Scan for the cell matching the given text and deliver its [x, y] coordinate at center. 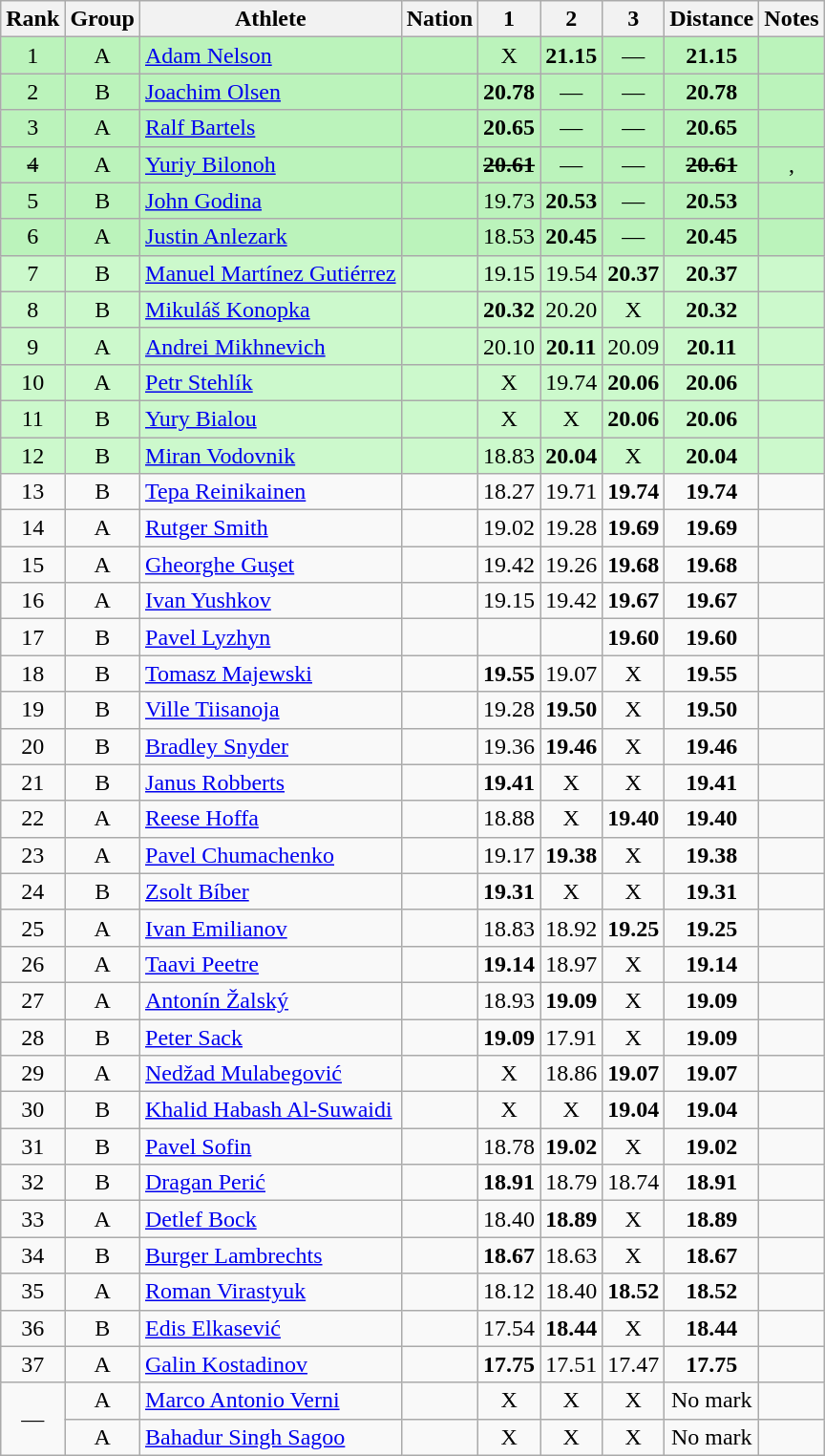
Justin Anlezark [271, 237]
28 [32, 1037]
18.78 [510, 1146]
Peter Sack [271, 1037]
19.54 [571, 273]
21 [32, 782]
13 [32, 492]
19.17 [510, 855]
25 [32, 928]
10 [32, 382]
Galin Kostadinov [271, 1364]
17.91 [571, 1037]
Rank [32, 19]
Detlef Bock [271, 1219]
20.10 [510, 346]
Yury Bialou [271, 418]
Pavel Lyzhyn [271, 637]
Yuriy Bilonoh [271, 164]
19.73 [510, 201]
Manuel Martínez Gutiérrez [271, 273]
Tomasz Majewski [271, 674]
12 [32, 456]
15 [32, 565]
8 [32, 310]
19.36 [510, 746]
18.92 [571, 928]
33 [32, 1219]
20.09 [634, 346]
Miran Vodovnik [271, 456]
Group [103, 19]
Zsolt Bíber [271, 891]
Bahadur Singh Sagoo [271, 1437]
17.47 [634, 1364]
Ralf Bartels [271, 128]
31 [32, 1146]
Pavel Sofin [271, 1146]
17.51 [571, 1364]
Notes [792, 19]
34 [32, 1255]
7 [32, 273]
20 [32, 746]
John Godina [271, 201]
Antonín Žalský [271, 1000]
, [792, 164]
Roman Virastyuk [271, 1292]
4 [32, 164]
Pavel Chumachenko [271, 855]
Janus Robberts [271, 782]
18.79 [571, 1183]
29 [32, 1074]
14 [32, 528]
20.20 [571, 310]
18.53 [510, 237]
19.26 [571, 565]
18.27 [510, 492]
Dragan Perić [271, 1183]
18.88 [510, 819]
11 [32, 418]
18.93 [510, 1000]
Tepa Reinikainen [271, 492]
16 [32, 601]
19 [32, 710]
23 [32, 855]
Edis Elkasević [271, 1328]
Ville Tiisanoja [271, 710]
22 [32, 819]
Adam Nelson [271, 55]
27 [32, 1000]
Bradley Snyder [271, 746]
24 [32, 891]
17.54 [510, 1328]
18.97 [571, 964]
Marco Antonio Verni [271, 1401]
5 [32, 201]
Nedžad Mulabegović [271, 1074]
18.63 [571, 1255]
17 [32, 637]
Rutger Smith [271, 528]
Ivan Emilianov [271, 928]
32 [32, 1183]
Reese Hoffa [271, 819]
Nation [439, 19]
18.74 [634, 1183]
37 [32, 1364]
Athlete [271, 19]
9 [32, 346]
Khalid Habash Al-Suwaidi [271, 1110]
26 [32, 964]
18.12 [510, 1292]
Joachim Olsen [271, 92]
19.71 [571, 492]
Ivan Yushkov [271, 601]
18 [32, 674]
36 [32, 1328]
Burger Lambrechts [271, 1255]
35 [32, 1292]
Distance [712, 19]
Gheorghe Guşet [271, 565]
Mikuláš Konopka [271, 310]
6 [32, 237]
Taavi Peetre [271, 964]
18.86 [571, 1074]
Andrei Mikhnevich [271, 346]
Petr Stehlík [271, 382]
30 [32, 1110]
